Output the (X, Y) coordinate of the center of the cell containing the given text.  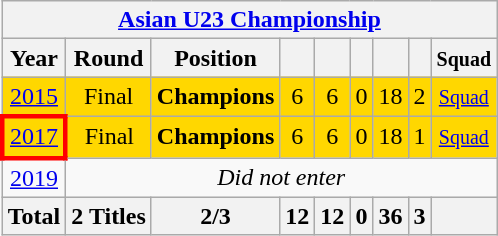
36 (390, 216)
2 Titles (109, 216)
Did not enter (282, 178)
2 (420, 97)
2019 (34, 178)
2/3 (215, 216)
1 (420, 136)
Position (215, 58)
2015 (34, 97)
Total (34, 216)
Round (109, 58)
2017 (34, 136)
Asian U23 Championship (249, 20)
Year (34, 58)
3 (420, 216)
